Scan for the cell matching the given text and deliver its [X, Y] coordinate at center. 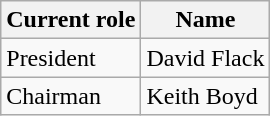
David Flack [206, 58]
President [71, 58]
Chairman [71, 96]
Current role [71, 20]
Keith Boyd [206, 96]
Name [206, 20]
